Scan for the cell matching the given text and deliver its [x, y] coordinate at center. 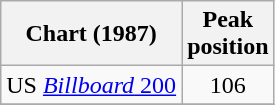
Chart (1987) [92, 34]
Peakposition [228, 34]
106 [228, 85]
US Billboard 200 [92, 85]
